Scan for the cell matching the given text and deliver its [X, Y] coordinate at center. 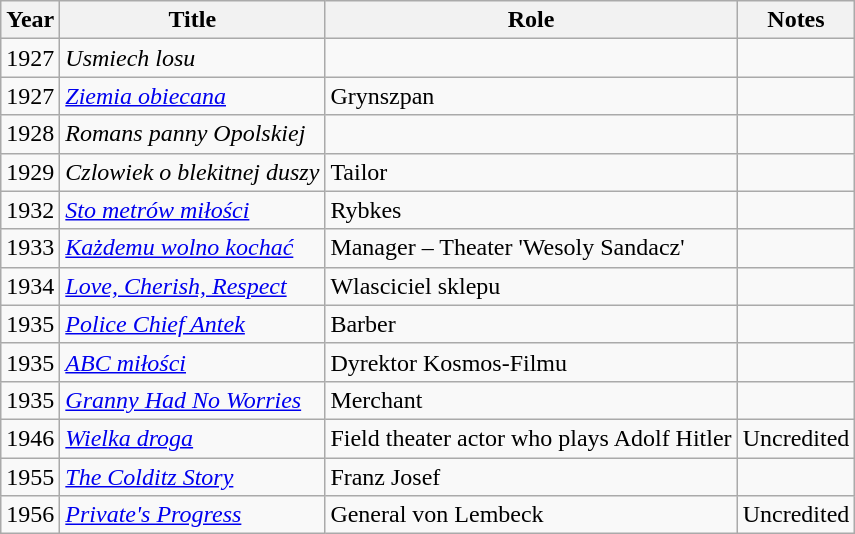
Każdemu wolno kochać [192, 248]
Czlowiek o blekitnej duszy [192, 172]
Franz Josef [531, 477]
1956 [30, 515]
Rybkes [531, 210]
ABC miłości [192, 362]
Dyrektor Kosmos-Filmu [531, 362]
Sto metrów miłości [192, 210]
Tailor [531, 172]
Title [192, 20]
1955 [30, 477]
Notes [796, 20]
Ziemia obiecana [192, 96]
Barber [531, 324]
1946 [30, 438]
Romans panny Opolskiej [192, 134]
Police Chief Antek [192, 324]
1928 [30, 134]
General von Lembeck [531, 515]
Role [531, 20]
Wlasciciel sklepu [531, 286]
Love, Cherish, Respect [192, 286]
1933 [30, 248]
Wielka droga [192, 438]
Year [30, 20]
Private's Progress [192, 515]
Granny Had No Worries [192, 400]
1929 [30, 172]
The Colditz Story [192, 477]
Field theater actor who plays Adolf Hitler [531, 438]
Grynszpan [531, 96]
Merchant [531, 400]
Usmiech losu [192, 58]
Manager – Theater 'Wesoly Sandacz' [531, 248]
1934 [30, 286]
1932 [30, 210]
